Detect which cell encompasses the target text, then output its [x, y] center coordinate. 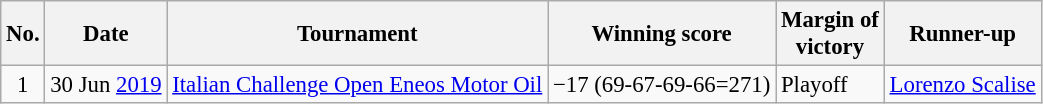
Italian Challenge Open Eneos Motor Oil [358, 85]
Tournament [358, 34]
Date [106, 34]
Winning score [662, 34]
No. [23, 34]
Lorenzo Scalise [962, 85]
1 [23, 85]
Runner-up [962, 34]
Playoff [830, 85]
30 Jun 2019 [106, 85]
−17 (69-67-69-66=271) [662, 85]
Margin ofvictory [830, 34]
